For the text-containing cell, return its midpoint in (x, y) coordinate format. 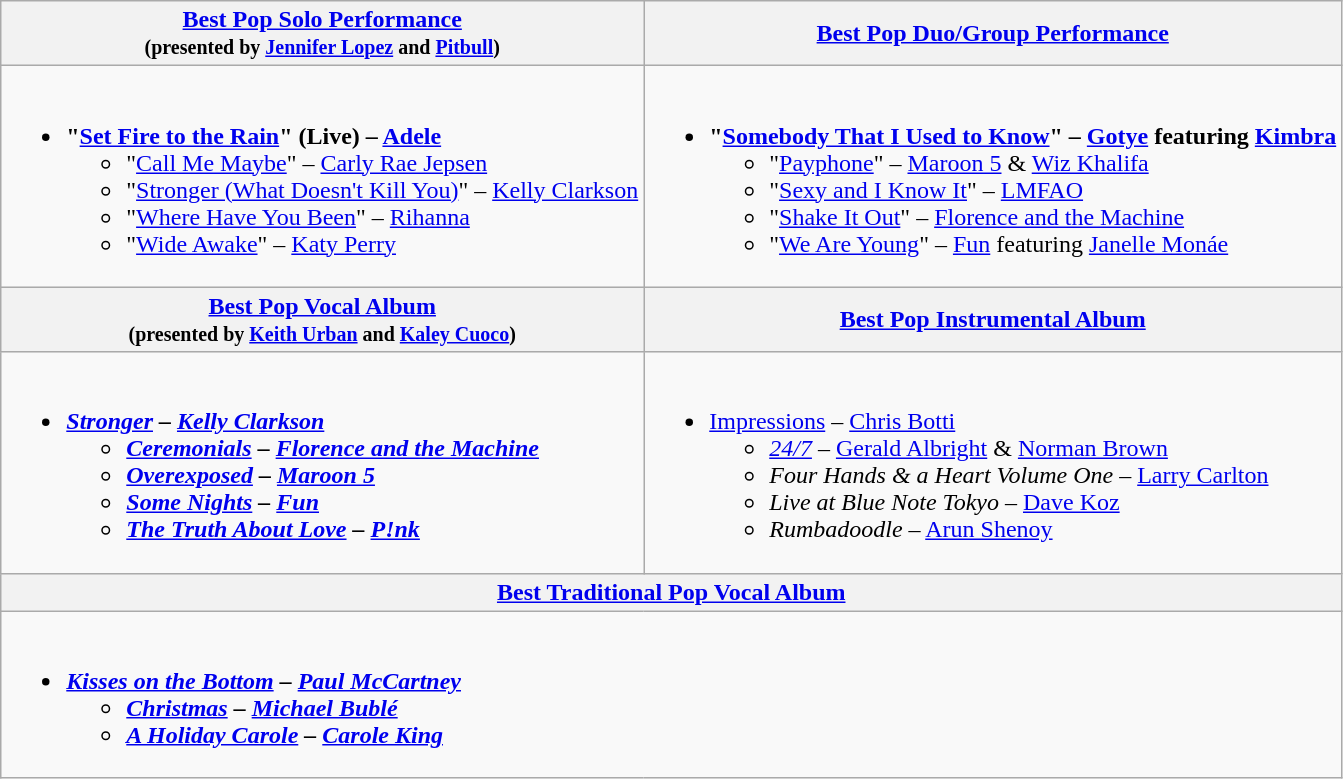
Kisses on the Bottom – Paul McCartneyChristmas – Michael BubléA Holiday Carole – Carole King (672, 694)
Best Pop Instrumental Album (993, 320)
Stronger – Kelly ClarksonCeremonials – Florence and the MachineOverexposed – Maroon 5Some Nights – FunThe Truth About Love – P!nk (322, 462)
Best Pop Vocal Album(presented by Keith Urban and Kaley Cuoco) (322, 320)
Best Traditional Pop Vocal Album (672, 592)
Best Pop Duo/Group Performance (993, 34)
Best Pop Solo Performance(presented by Jennifer Lopez and Pitbull) (322, 34)
